From the cell containing the given text, extract its center point as [x, y] coordinate. 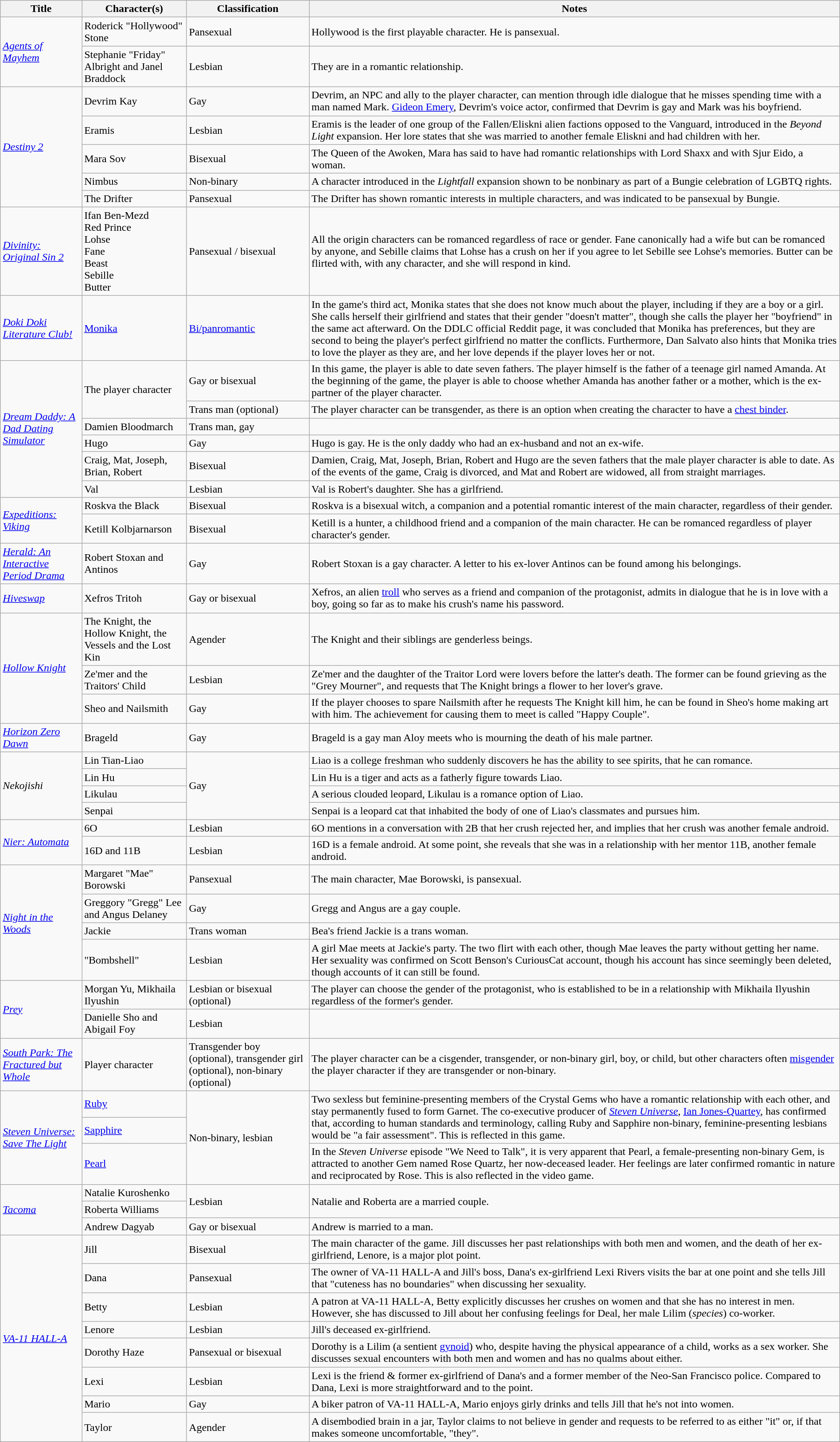
The player character [134, 389]
The Knight, the Hollow Knight, the Vessels and the Lost Kin [134, 639]
Senpai [134, 811]
The main character, Mae Borowski, is pansexual. [575, 880]
Margaret "Mae" Borowski [134, 880]
A serious clouded leopard, Likulau is a romance option of Liao. [575, 794]
Lesbian or bisexual (optional) [248, 995]
Stephanie "Friday" Albright and Janel Braddock [134, 66]
Ruby [134, 1104]
6O mentions in a conversation with 2B that her crush rejected her, and implies that her crush was another female android. [575, 828]
Trans woman [248, 931]
Destiny 2 [41, 147]
Horizon Zero Dawn [41, 737]
Transgender boy (optional), transgender girl (optional), non-binary (optional) [248, 1064]
Pansexual / bisexual [248, 251]
Liao is a college freshman who suddenly discovers he has the ability to see spirits, that he can romance. [575, 760]
Nimbus [134, 182]
Hollow Knight [41, 668]
Andrew Dagyab [134, 1226]
Trans man, gay [248, 427]
Nier: Automata [41, 843]
A character introduced in the Lightfall expansion shown to be nonbinary as part of a Bungie celebration of LGBTQ rights. [575, 182]
Bea's friend Jackie is a trans woman. [575, 931]
Greggory "Gregg" Lee and Angus Delaney [134, 908]
Xefros Tritoh [134, 598]
Lexi [134, 1381]
Hugo [134, 443]
Val is Robert's daughter. She has a girlfriend. [575, 489]
Trans man (optional) [248, 409]
Jill [134, 1249]
Dana [134, 1278]
Herald: An Interactive Period Drama [41, 564]
South Park: The Fractured but Whole [41, 1064]
Gregg and Angus are a gay couple. [575, 908]
Pansexual or bisexual [248, 1353]
Sheo and Nailsmith [134, 709]
Tacoma [41, 1209]
Character(s) [134, 9]
Pearl [134, 1164]
Brageld is a gay man Aloy meets who is mourning the death of his male partner. [575, 737]
Likulau [134, 794]
Ifan Ben-MezdRed PrinceLohseFaneBeastSebilleButter [134, 251]
Eramis [134, 130]
The Knight and their siblings are genderless beings. [575, 639]
Natalie Kuroshenko [134, 1193]
Lin Tian-Liao [134, 760]
Jackie [134, 931]
Nekojishi [41, 785]
Classification [248, 9]
Dream Daddy: A Dad Dating Simulator [41, 429]
Sapphire [134, 1131]
Steven Universe: Save The Light [41, 1138]
Agents of Mayhem [41, 52]
Craig, Mat, Joseph, Brian, Robert [134, 466]
16D is a female android. At some point, she reveals that she was in a relationship with her mentor 11B, another female android. [575, 851]
Danielle Sho and Abigail Foy [134, 1023]
Damien Bloodmarch [134, 427]
Val [134, 489]
The Drifter [134, 198]
Lenore [134, 1330]
Notes [575, 9]
Expeditions: Viking [41, 520]
Roberta Williams [134, 1209]
Hugo is gay. He is the only daddy who had an ex-husband and not an ex-wife. [575, 443]
Monika [134, 328]
Mara Sov [134, 159]
Ketill is a hunter, a childhood friend and a companion of the main character. He can be romanced regardless of player character's gender. [575, 529]
Divinity: Original Sin 2 [41, 251]
The Queen of the Awoken, Mara has said to have had romantic relationships with Lord Shaxx and with Sjur Eido, a woman. [575, 159]
6O [134, 828]
Roskva is a bisexual witch, a companion and a potential romantic interest of the main character, regardless of their gender. [575, 506]
Night in the Woods [41, 923]
Betty [134, 1307]
Taylor [134, 1427]
"Bombshell" [134, 960]
Brageld [134, 737]
Jill's deceased ex-girlfriend. [575, 1330]
Lin Hu [134, 777]
Hollywood is the first playable character. He is pansexual. [575, 32]
The player character can be transgender, as there is an option when creating the character to have a chest binder. [575, 409]
Hiveswap [41, 598]
Roskva the Black [134, 506]
Robert Stoxan is a gay character. A letter to his ex-lover Antinos can be found among his belongings. [575, 564]
Non-binary, lesbian [248, 1138]
Senpai is a leopard cat that inhabited the body of one of Liao's classmates and pursues him. [575, 811]
They are in a romantic relationship. [575, 66]
Dorothy Haze [134, 1353]
Bi/panromantic [248, 328]
Non-binary [248, 182]
The Drifter has shown romantic interests in multiple characters, and was indicated to be pansexual by Bungie. [575, 198]
Prey [41, 1009]
Title [41, 9]
Doki Doki Literature Club! [41, 328]
Andrew is married to a man. [575, 1226]
16D and 11B [134, 851]
Mario [134, 1404]
Natalie and Roberta are a married couple. [575, 1201]
Ketill Kolbjarnarson [134, 529]
Player character [134, 1064]
Ze'mer and the Traitors' Child [134, 680]
VA-11 HALL-A [41, 1338]
Morgan Yu, Mikhaila Ilyushin [134, 995]
A biker patron of VA-11 HALL-A, Mario enjoys girly drinks and tells Jill that he's not into women. [575, 1404]
Roderick "Hollywood" Stone [134, 32]
Robert Stoxan and Antinos [134, 564]
Lin Hu is a tiger and acts as a fatherly figure towards Liao. [575, 777]
Devrim Kay [134, 101]
